Extract the (x, y) coordinate from the center of the cell holding the provided text.  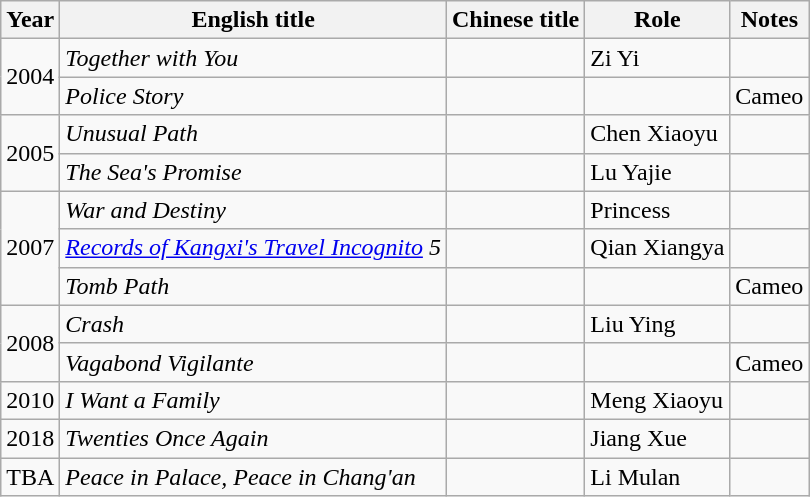
2018 (30, 438)
2005 (30, 153)
Police Story (254, 96)
Zi Yi (658, 58)
Unusual Path (254, 134)
2004 (30, 77)
Meng Xiaoyu (658, 400)
TBA (30, 477)
Vagabond Vigilante (254, 362)
Together with You (254, 58)
Peace in Palace, Peace in Chang'an (254, 477)
Chinese title (515, 20)
2007 (30, 248)
2010 (30, 400)
Year (30, 20)
War and Destiny (254, 210)
Chen Xiaoyu (658, 134)
The Sea's Promise (254, 172)
Li Mulan (658, 477)
Role (658, 20)
English title (254, 20)
I Want a Family (254, 400)
Lu Yajie (658, 172)
2008 (30, 343)
Records of Kangxi's Travel Incognito 5 (254, 248)
Tomb Path (254, 286)
Twenties Once Again (254, 438)
Liu Ying (658, 324)
Crash (254, 324)
Jiang Xue (658, 438)
Princess (658, 210)
Notes (770, 20)
Qian Xiangya (658, 248)
